From the cell containing the given text, extract its center point as (X, Y) coordinate. 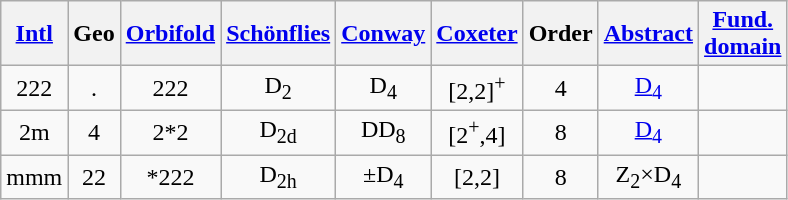
. (94, 88)
Abstract (648, 34)
D2d (278, 132)
Order (560, 34)
D2h (278, 177)
Z2×D4 (648, 177)
±D4 (384, 177)
22 (94, 177)
Orbifold (170, 34)
[2+,4] (477, 132)
DD8 (384, 132)
2*2 (170, 132)
Intl (34, 34)
2m (34, 132)
Fund.domain (743, 34)
Schönflies (278, 34)
Coxeter (477, 34)
[2,2]+ (477, 88)
Conway (384, 34)
D2 (278, 88)
*222 (170, 177)
Geo (94, 34)
[2,2] (477, 177)
mmm (34, 177)
